Detect which cell encompasses the target text, then output its [X, Y] center coordinate. 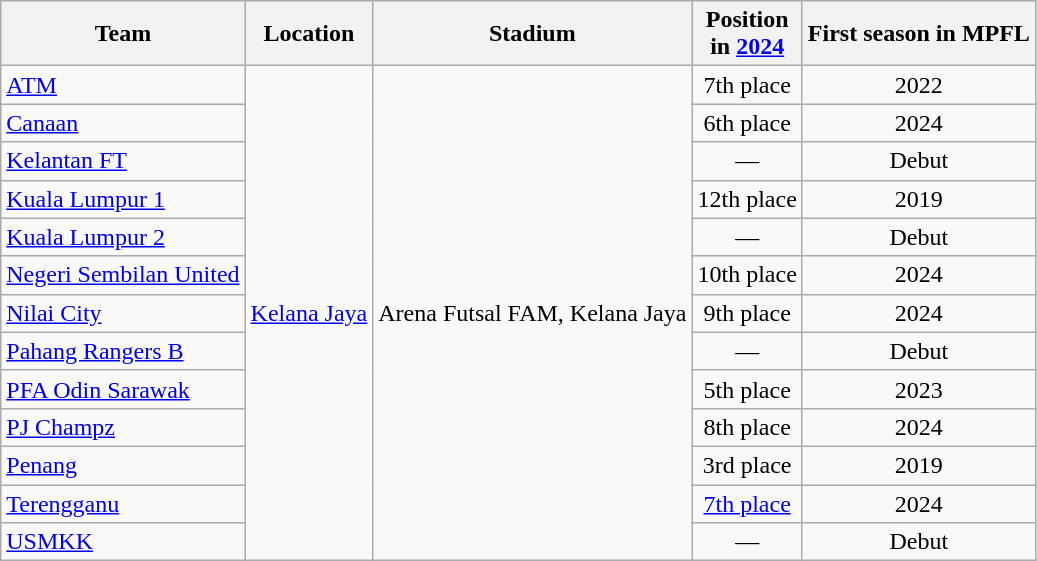
Penang [123, 465]
6th place [747, 123]
Terengganu [123, 503]
PFA Odin Sarawak [123, 389]
Positionin 2024 [747, 34]
9th place [747, 313]
Kuala Lumpur 2 [123, 237]
Location [309, 34]
Kelantan FT [123, 161]
USMKK [123, 542]
Canaan [123, 123]
Negeri Sembilan United [123, 275]
First season in MPFL [918, 34]
2023 [918, 389]
Team [123, 34]
10th place [747, 275]
ATM [123, 85]
Nilai City [123, 313]
Kelana Jaya [309, 314]
2022 [918, 85]
8th place [747, 427]
PJ Champz [123, 427]
Kuala Lumpur 1 [123, 199]
Stadium [532, 34]
Pahang Rangers B [123, 351]
12th place [747, 199]
Arena Futsal FAM, Kelana Jaya [532, 314]
3rd place [747, 465]
5th place [747, 389]
